Return (x, y) of the center of cell containing provided text 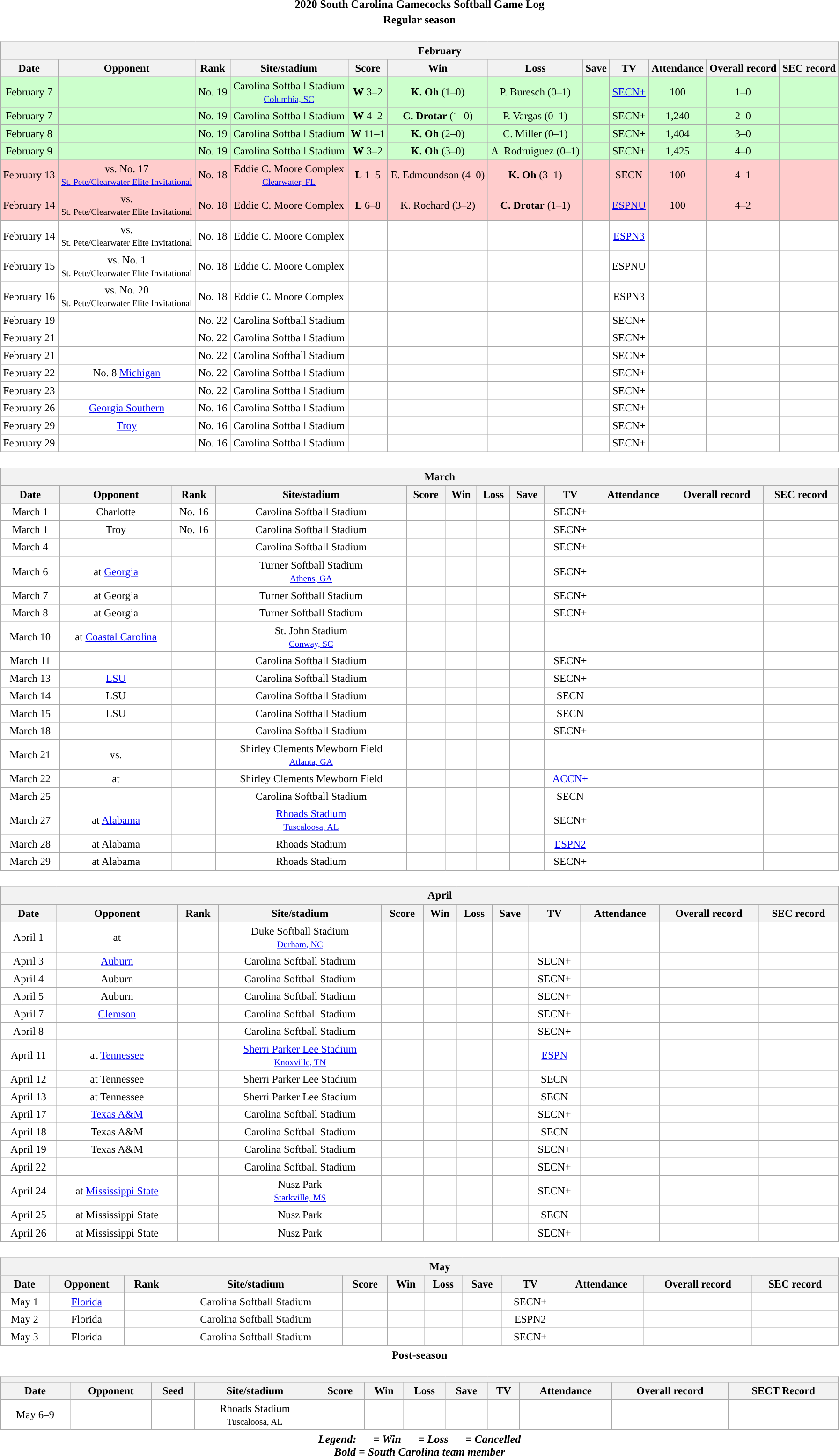
2–0 (743, 116)
4–2 (743, 205)
March 21 (30, 754)
Duke Softball StadiumDurham, NC (300, 937)
C. Miller (0–1) (535, 134)
April (419, 895)
February 16 (29, 296)
C. Drotar (1–0) (438, 116)
Shirley Clements Mewborn FieldAtlanta, GA (311, 754)
Georgia Southern (127, 408)
April 1 (29, 937)
February 13 (29, 175)
vs. No. 1 St. Pete/Clearwater Elite Invitational (127, 266)
April 3 (29, 961)
W 4–2 (368, 116)
K. Oh (1–0) (438, 92)
April 25 (29, 1215)
ESPN (554, 1055)
K. Oh (3–1) (535, 175)
February 8 (29, 134)
May 3 (25, 1337)
vs. No. 20 St. Pete/Clearwater Elite Invitational (127, 296)
March 22 (30, 779)
February 15 (29, 266)
Nusz ParkStarkville, MS (300, 1191)
Turner Softball StadiumAthens, GA (311, 571)
4–0 (743, 151)
March 8 (30, 613)
1,425 (677, 151)
March 13 (30, 678)
March 10 (30, 637)
April 24 (29, 1191)
April 8 (29, 1032)
May 2 (25, 1319)
February 23 (29, 390)
March 14 (30, 696)
May 6–9 (36, 1414)
SECT Record (783, 1391)
April 7 (29, 1014)
Charlotte (116, 512)
March 15 (30, 713)
April 18 (29, 1132)
March 29 (30, 862)
April 12 (29, 1079)
No. 8 Michigan (127, 373)
March 28 (30, 844)
3–0 (743, 134)
Shirley Clements Mewborn Field (311, 779)
St. John StadiumConway, SC (311, 637)
April 17 (29, 1114)
Carolina Softball StadiumColumbia, SC (289, 92)
March 4 (30, 547)
March 7 (30, 595)
P. Vargas (0–1) (535, 116)
W 11–1 (368, 134)
at Coastal Carolina (116, 637)
March 11 (30, 660)
1–0 (743, 92)
March 25 (30, 797)
March 6 (30, 571)
Eddie C. Moore ComplexClearwater, FL (289, 175)
May 1 (25, 1302)
A. Rodruiguez (0–1) (535, 151)
vs. No. 17 St. Pete/Clearwater Elite Invitational (127, 175)
ACCN+ (570, 779)
March (419, 477)
April 13 (29, 1097)
April 4 (29, 979)
February 22 (29, 373)
Seed (173, 1391)
1,240 (677, 116)
April 22 (29, 1167)
C. Drotar (1–1) (535, 205)
May (419, 1266)
4–1 (743, 175)
P. Buresch (0–1) (535, 92)
E. Edmoundson (4–0) (438, 175)
February (419, 51)
K. Rochard (3–2) (438, 205)
vs. (116, 754)
March 27 (30, 820)
April 11 (29, 1055)
L 6–8 (368, 205)
L 1–5 (368, 175)
April 26 (29, 1232)
February 19 (29, 320)
K. Oh (2–0) (438, 134)
February 9 (29, 151)
April 19 (29, 1149)
April 5 (29, 996)
1,404 (677, 134)
February 26 (29, 408)
K. Oh (3–0) (438, 151)
Clemson (117, 1014)
Sherri Parker Lee StadiumKnoxville, TN (300, 1055)
March 18 (30, 731)
